Return (x, y) of the center of cell containing provided text 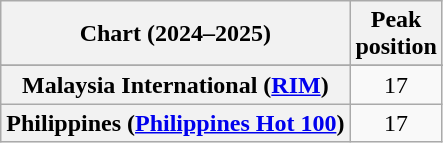
Chart (2024–2025) (176, 34)
Malaysia International (RIM) (176, 85)
Peak position (396, 34)
Philippines (Philippines Hot 100) (176, 123)
